Provide the (x, y) coordinate of the cell's center where the given text is located.  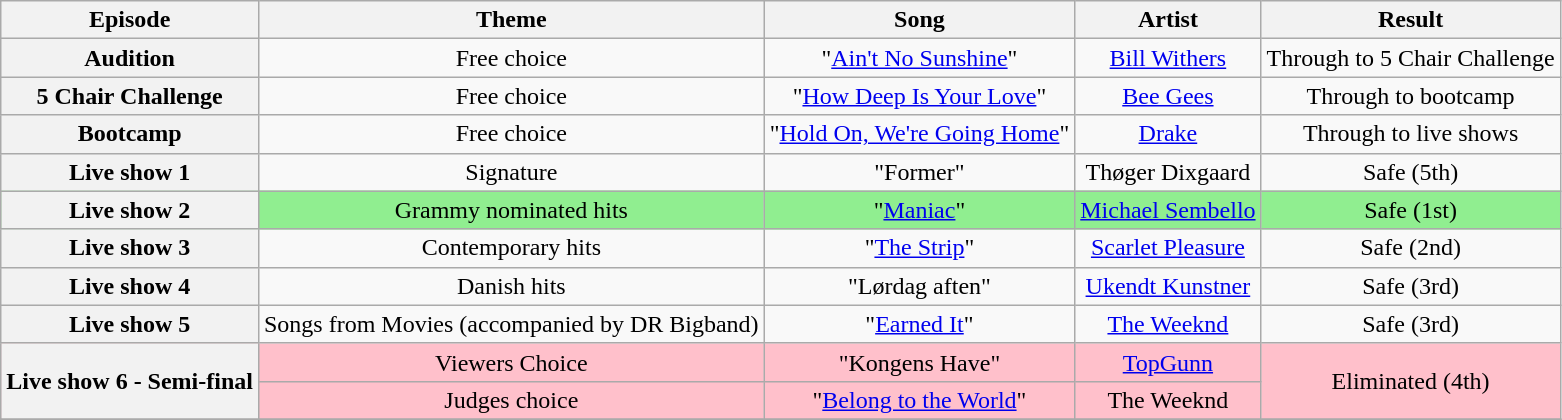
Grammy nominated hits (511, 210)
Through to live shows (1410, 134)
Song (920, 20)
Safe (2nd) (1410, 248)
Ukendt Kunstner (1168, 286)
Danish hits (511, 286)
Artist (1168, 20)
"Kongens Have" (920, 362)
"Former" (920, 172)
TopGunn (1168, 362)
Episode (130, 20)
"Lørdag aften" (920, 286)
Signature (511, 172)
Safe (5th) (1410, 172)
Live show 5 (130, 324)
Songs from Movies (accompanied by DR Bigband) (511, 324)
"Ain't No Sunshine" (920, 58)
"The Strip" (920, 248)
Theme (511, 20)
"How Deep Is Your Love" (920, 96)
Audition (130, 58)
"Hold On, We're Going Home" (920, 134)
Live show 6 - Semi-final (130, 381)
"Belong to the World" (920, 400)
Thøger Dixgaard (1168, 172)
"Earned It" (920, 324)
Through to bootcamp (1410, 96)
Contemporary hits (511, 248)
Viewers Choice (511, 362)
Through to 5 Chair Challenge (1410, 58)
"Maniac" (920, 210)
Live show 2 (130, 210)
Live show 1 (130, 172)
Live show 3 (130, 248)
Judges choice (511, 400)
Bee Gees (1168, 96)
Scarlet Pleasure (1168, 248)
5 Chair Challenge (130, 96)
Bill Withers (1168, 58)
Result (1410, 20)
Drake (1168, 134)
Live show 4 (130, 286)
Michael Sembello (1168, 210)
Bootcamp (130, 134)
Eliminated (4th) (1410, 381)
Safe (1st) (1410, 210)
